Determine the (x, y) coordinate at the center of the cell enclosing the given text.  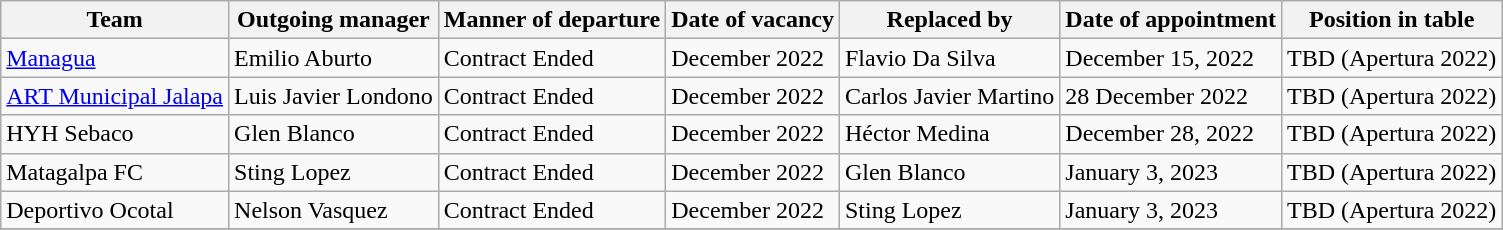
Outgoing manager (334, 20)
Replaced by (949, 20)
December 15, 2022 (1171, 58)
Nelson Vasquez (334, 210)
Managua (115, 58)
HYH Sebaco (115, 134)
28 December 2022 (1171, 96)
Luis Javier Londono (334, 96)
Date of vacancy (753, 20)
Date of appointment (1171, 20)
ART Municipal Jalapa (115, 96)
Team (115, 20)
December 28, 2022 (1171, 134)
Flavio Da Silva (949, 58)
Carlos Javier Martino (949, 96)
Position in table (1392, 20)
Manner of departure (552, 20)
Deportivo Ocotal (115, 210)
Emilio Aburto (334, 58)
Héctor Medina (949, 134)
Matagalpa FC (115, 172)
